From the cell containing the given text, extract its center point as [X, Y] coordinate. 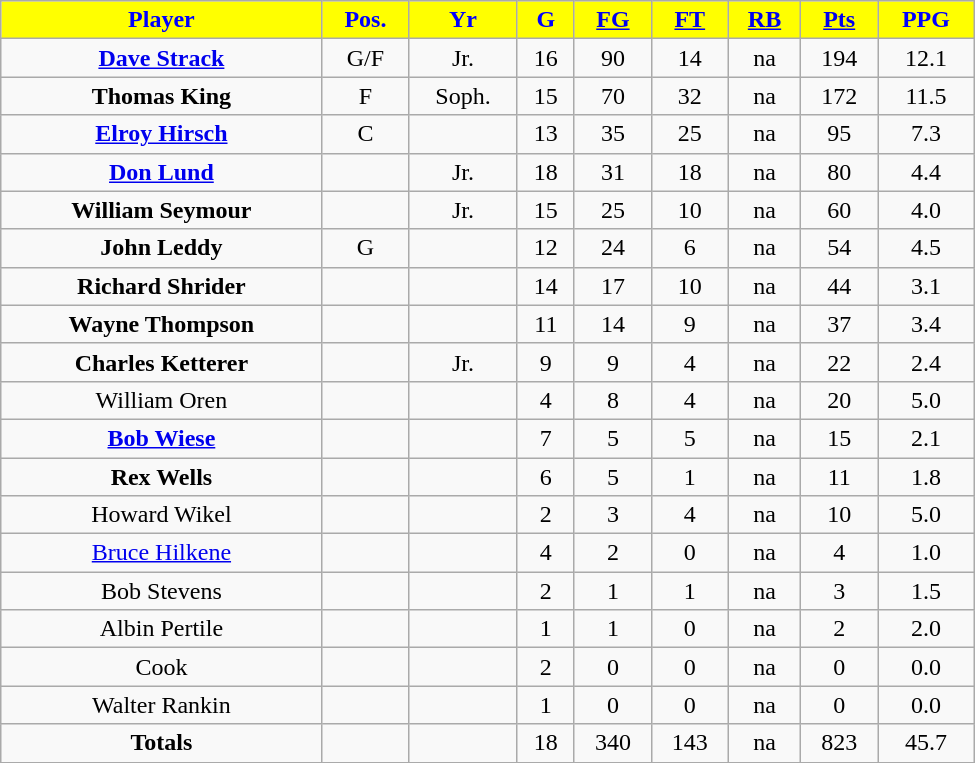
Albin Pertile [162, 629]
G/F [366, 58]
3.4 [926, 324]
1.8 [926, 477]
Bruce Hilkene [162, 553]
32 [690, 96]
4.5 [926, 248]
Rex Wells [162, 477]
22 [840, 362]
2.0 [926, 629]
Soph. [463, 96]
Wayne Thompson [162, 324]
194 [840, 58]
16 [546, 58]
William Oren [162, 400]
Pos. [366, 20]
F [366, 96]
12 [546, 248]
45.7 [926, 743]
Yr [463, 20]
FG [612, 20]
C [366, 134]
Player [162, 20]
RB [764, 20]
Pts [840, 20]
8 [612, 400]
44 [840, 286]
90 [612, 58]
143 [690, 743]
11.5 [926, 96]
2.4 [926, 362]
4.4 [926, 172]
24 [612, 248]
37 [840, 324]
31 [612, 172]
7 [546, 438]
1.5 [926, 591]
William Seymour [162, 210]
Dave Strack [162, 58]
PPG [926, 20]
13 [546, 134]
80 [840, 172]
Elroy Hirsch [162, 134]
Howard Wikel [162, 515]
2.1 [926, 438]
3.1 [926, 286]
Bob Wiese [162, 438]
823 [840, 743]
60 [840, 210]
1.0 [926, 553]
95 [840, 134]
340 [612, 743]
Bob Stevens [162, 591]
12.1 [926, 58]
Cook [162, 667]
Totals [162, 743]
54 [840, 248]
FT [690, 20]
John Leddy [162, 248]
4.0 [926, 210]
35 [612, 134]
70 [612, 96]
20 [840, 400]
Charles Ketterer [162, 362]
7.3 [926, 134]
Don Lund [162, 172]
Richard Shrider [162, 286]
17 [612, 286]
172 [840, 96]
Thomas King [162, 96]
Walter Rankin [162, 705]
